Find where the given text appears and provide that cell's center as (X, Y) coordinate. 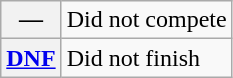
Did not finish (146, 58)
— (31, 20)
Did not compete (146, 20)
DNF (31, 58)
